Extract the [X, Y] coordinate from the center of the cell holding the provided text.  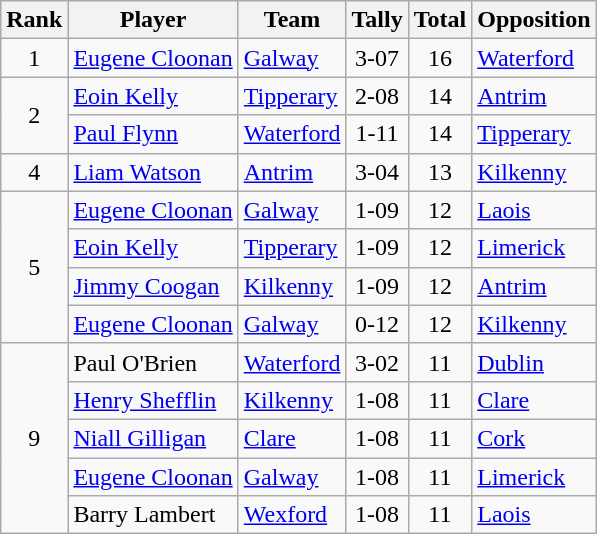
Liam Watson [153, 172]
3-07 [377, 58]
Cork [534, 438]
1-11 [377, 134]
4 [34, 172]
Barry Lambert [153, 515]
Henry Shefflin [153, 400]
Paul Flynn [153, 134]
2 [34, 115]
Tally [377, 20]
5 [34, 267]
9 [34, 438]
Wexford [292, 515]
Player [153, 20]
2-08 [377, 96]
Total [440, 20]
1 [34, 58]
3-02 [377, 362]
Opposition [534, 20]
Paul O'Brien [153, 362]
Rank [34, 20]
13 [440, 172]
3-04 [377, 172]
0-12 [377, 324]
Jimmy Coogan [153, 286]
16 [440, 58]
Team [292, 20]
Niall Gilligan [153, 438]
Dublin [534, 362]
